For the text-containing cell, return its midpoint in [x, y] coordinate format. 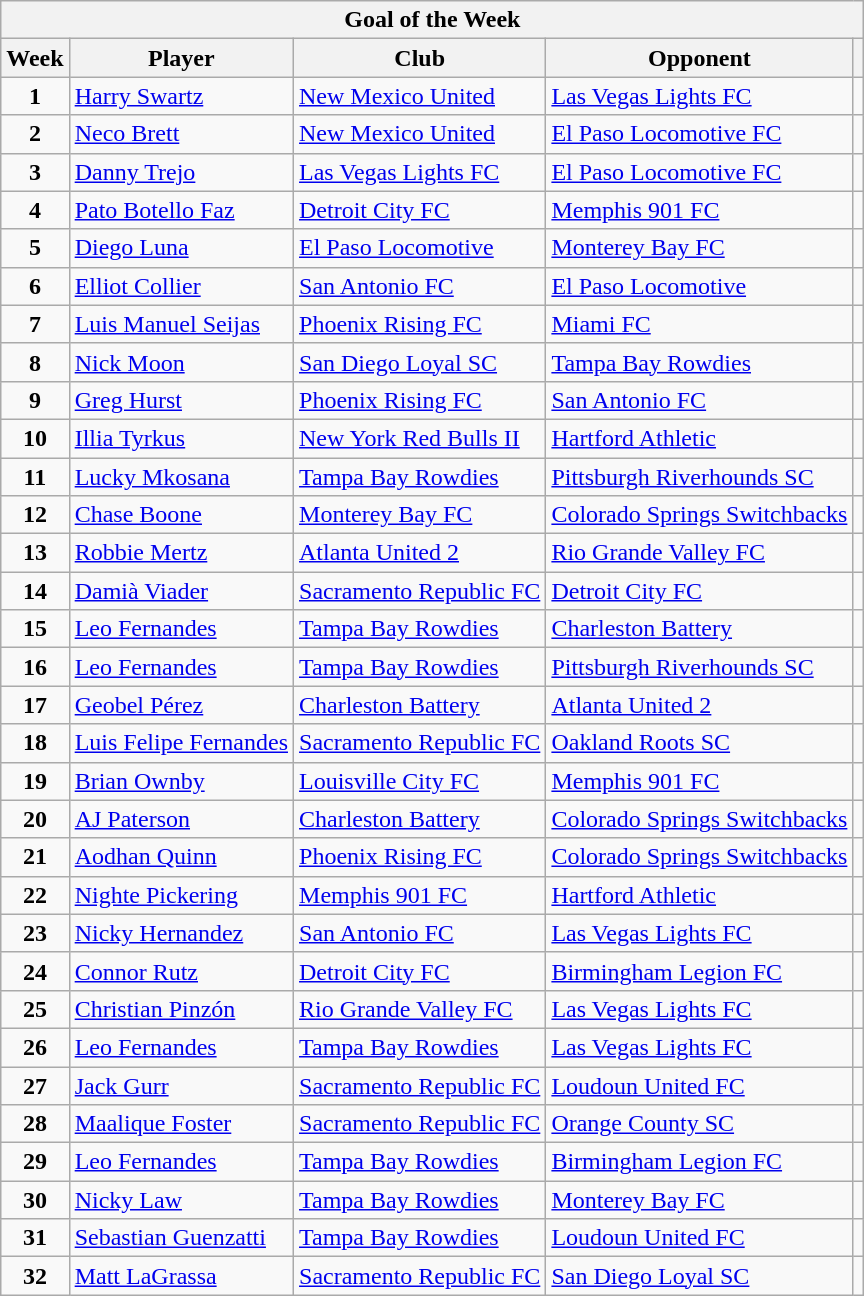
18 [35, 743]
Nicky Law [181, 1200]
11 [35, 477]
Opponent [700, 58]
31 [35, 1238]
New York Red Bulls II [420, 438]
Danny Trejo [181, 172]
Pato Botello Faz [181, 210]
Week [35, 58]
19 [35, 781]
Luis Felipe Fernandes [181, 743]
Christian Pinzón [181, 1009]
Brian Ownby [181, 781]
15 [35, 629]
Oakland Roots SC [700, 743]
Luis Manuel Seijas [181, 324]
Louisville City FC [420, 781]
12 [35, 515]
10 [35, 438]
13 [35, 553]
7 [35, 324]
17 [35, 705]
Robbie Mertz [181, 553]
Aodhan Quinn [181, 857]
20 [35, 819]
3 [35, 172]
Goal of the Week [432, 20]
Harry Swartz [181, 96]
6 [35, 286]
Jack Gurr [181, 1085]
32 [35, 1276]
8 [35, 362]
28 [35, 1124]
Club [420, 58]
Illia Tyrkus [181, 438]
29 [35, 1162]
27 [35, 1085]
Diego Luna [181, 248]
Greg Hurst [181, 400]
23 [35, 933]
Matt LaGrassa [181, 1276]
16 [35, 667]
26 [35, 1047]
14 [35, 591]
4 [35, 210]
Nighte Pickering [181, 895]
1 [35, 96]
Orange County SC [700, 1124]
24 [35, 971]
Geobel Pérez [181, 705]
22 [35, 895]
Neco Brett [181, 134]
Sebastian Guenzatti [181, 1238]
9 [35, 400]
Connor Rutz [181, 971]
Lucky Mkosana [181, 477]
AJ Paterson [181, 819]
Maalique Foster [181, 1124]
Player [181, 58]
Nicky Hernandez [181, 933]
21 [35, 857]
Nick Moon [181, 362]
30 [35, 1200]
Chase Boone [181, 515]
Damià Viader [181, 591]
Miami FC [700, 324]
5 [35, 248]
25 [35, 1009]
Elliot Collier [181, 286]
2 [35, 134]
